Capture the cell that displays the provided text and extract its (X, Y) central coordinate. 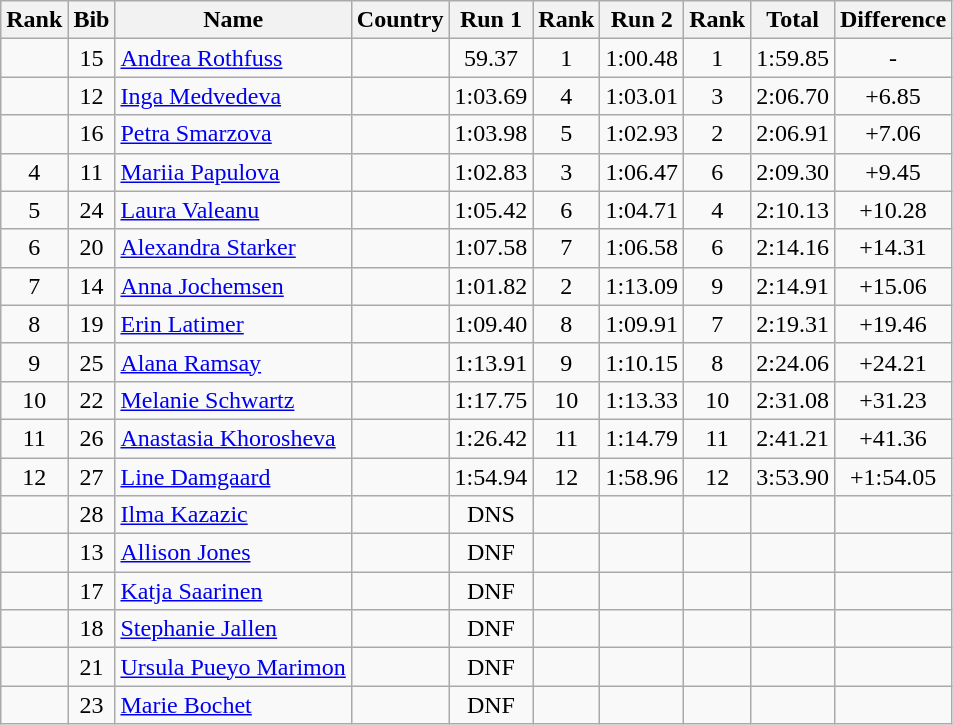
1:06.47 (642, 172)
1:14.79 (642, 438)
1:09.91 (642, 324)
Line Damgaard (233, 477)
+10.28 (892, 210)
+7.06 (892, 134)
20 (92, 248)
Difference (892, 20)
+41.36 (892, 438)
15 (92, 58)
Country (400, 20)
Katja Saarinen (233, 591)
DNS (491, 515)
21 (92, 667)
+24.21 (892, 362)
1:06.58 (642, 248)
1:03.69 (491, 96)
1:58.96 (642, 477)
Anna Jochemsen (233, 286)
Alana Ramsay (233, 362)
22 (92, 400)
Ilma Kazazic (233, 515)
Total (793, 20)
13 (92, 553)
1:05.42 (491, 210)
Run 1 (491, 20)
Ursula Pueyo Marimon (233, 667)
2:14.16 (793, 248)
1:02.93 (642, 134)
Run 2 (642, 20)
1:59.85 (793, 58)
2:24.06 (793, 362)
17 (92, 591)
Allison Jones (233, 553)
26 (92, 438)
Alexandra Starker (233, 248)
23 (92, 705)
1:03.98 (491, 134)
1:13.09 (642, 286)
Melanie Schwartz (233, 400)
1:26.42 (491, 438)
+9.45 (892, 172)
24 (92, 210)
Name (233, 20)
- (892, 58)
1:54.94 (491, 477)
Mariia Papulova (233, 172)
1:00.48 (642, 58)
1:02.83 (491, 172)
28 (92, 515)
Andrea Rothfuss (233, 58)
+14.31 (892, 248)
1:04.71 (642, 210)
1:07.58 (491, 248)
1:10.15 (642, 362)
+1:54.05 (892, 477)
1:13.91 (491, 362)
+6.85 (892, 96)
2:06.70 (793, 96)
27 (92, 477)
2:09.30 (793, 172)
14 (92, 286)
2:14.91 (793, 286)
+31.23 (892, 400)
3:53.90 (793, 477)
2:41.21 (793, 438)
Bib (92, 20)
+19.46 (892, 324)
+15.06 (892, 286)
2:06.91 (793, 134)
Erin Latimer (233, 324)
2:31.08 (793, 400)
16 (92, 134)
Stephanie Jallen (233, 629)
Inga Medvedeva (233, 96)
1:17.75 (491, 400)
Petra Smarzova (233, 134)
1:01.82 (491, 286)
Laura Valeanu (233, 210)
59.37 (491, 58)
2:10.13 (793, 210)
1:09.40 (491, 324)
Anastasia Khorosheva (233, 438)
1:03.01 (642, 96)
25 (92, 362)
1:13.33 (642, 400)
19 (92, 324)
18 (92, 629)
2:19.31 (793, 324)
Marie Bochet (233, 705)
